Provide the (X, Y) coordinate of the cell's center where the given text is located.  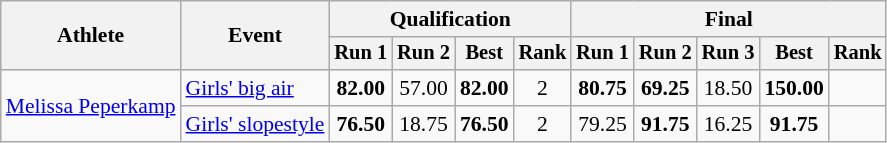
16.25 (728, 124)
Melissa Peperkamp (91, 106)
Girls' big air (256, 88)
80.75 (602, 88)
Run 3 (728, 54)
150.00 (794, 88)
Event (256, 36)
57.00 (424, 88)
18.50 (728, 88)
79.25 (602, 124)
18.75 (424, 124)
Girls' slopestyle (256, 124)
69.25 (666, 88)
Qualification (450, 19)
Final (728, 19)
Athlete (91, 36)
